Determine the [X, Y] coordinate at the center of the cell enclosing the given text.  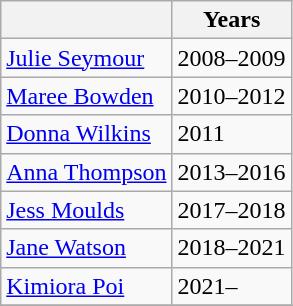
Anna Thompson [86, 172]
Julie Seymour [86, 58]
2018–2021 [232, 248]
Years [232, 20]
2017–2018 [232, 210]
Jane Watson [86, 248]
Jess Moulds [86, 210]
2013–2016 [232, 172]
2010–2012 [232, 96]
2008–2009 [232, 58]
2011 [232, 134]
Donna Wilkins [86, 134]
Maree Bowden [86, 96]
Kimiora Poi [86, 286]
2021– [232, 286]
